For the text-containing cell, return its midpoint in (x, y) coordinate format. 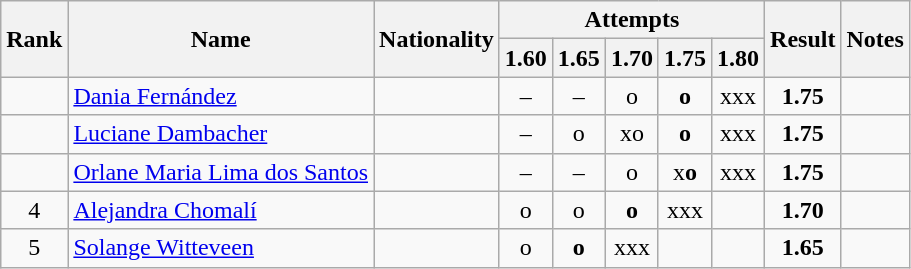
Solange Witteveen (221, 248)
Rank (34, 39)
Attempts (632, 20)
Dania Fernández (221, 96)
Orlane Maria Lima dos Santos (221, 172)
Luciane Dambacher (221, 134)
1.80 (738, 58)
Name (221, 39)
Alejandra Chomalí (221, 210)
1.60 (526, 58)
Result (803, 39)
Notes (875, 39)
5 (34, 248)
Nationality (437, 39)
4 (34, 210)
